For the text-containing cell, return its midpoint in (X, Y) coordinate format. 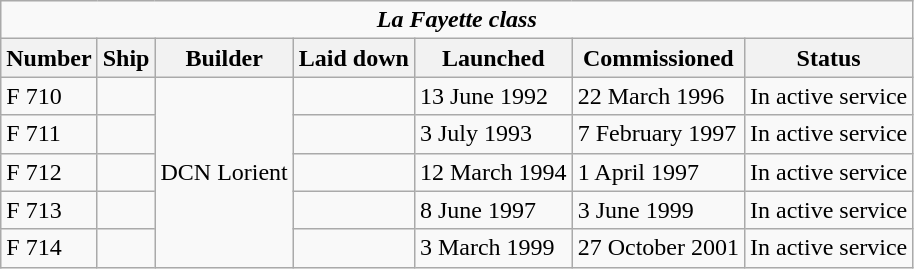
7 February 1997 (658, 134)
Status (828, 58)
3 March 1999 (493, 248)
13 June 1992 (493, 96)
F 714 (49, 248)
Builder (224, 58)
3 July 1993 (493, 134)
Ship (126, 58)
22 March 1996 (658, 96)
Laid down (354, 58)
F 710 (49, 96)
Commissioned (658, 58)
La Fayette class (457, 20)
F 713 (49, 210)
8 June 1997 (493, 210)
Number (49, 58)
F 712 (49, 172)
1 April 1997 (658, 172)
3 June 1999 (658, 210)
DCN Lorient (224, 172)
12 March 1994 (493, 172)
F 711 (49, 134)
Launched (493, 58)
27 October 2001 (658, 248)
